From the cell containing the given text, extract its center point as [x, y] coordinate. 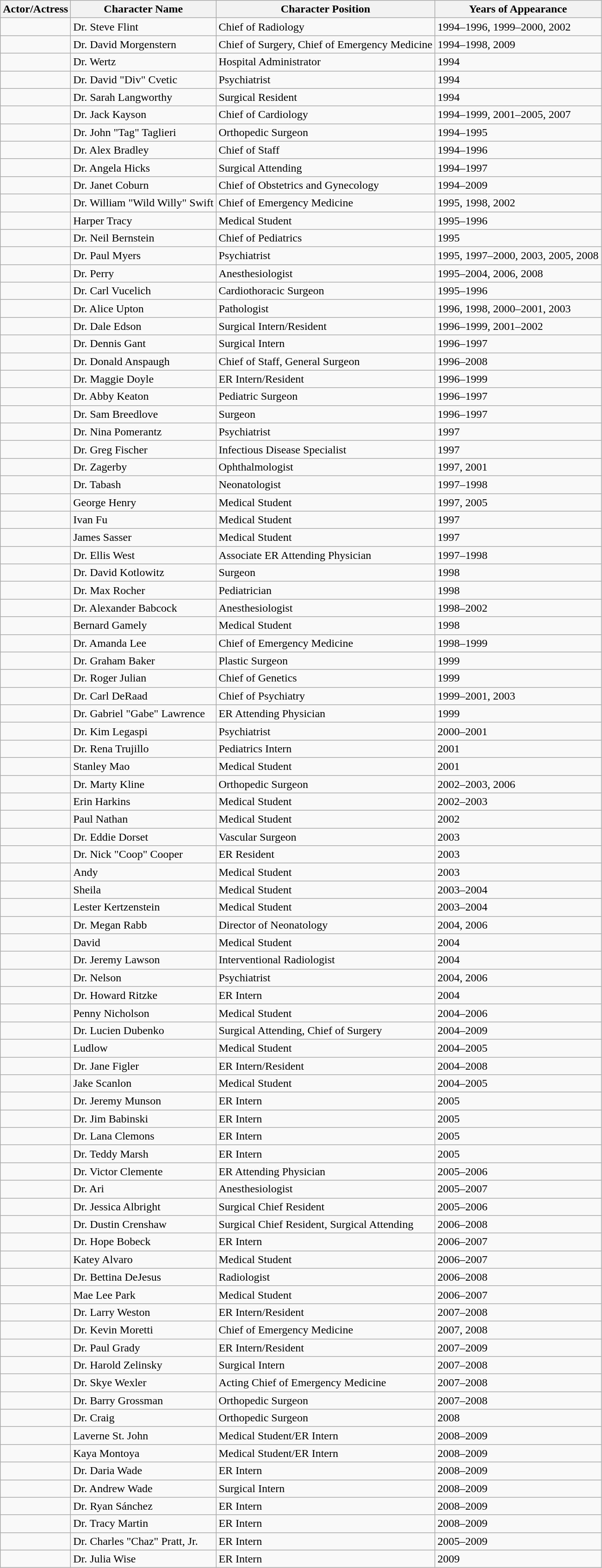
Dr. John "Tag" Taglieri [143, 132]
Dr. Angela Hicks [143, 167]
Dr. Abby Keaton [143, 397]
Surgical Resident [326, 97]
1994–1996, 1999–2000, 2002 [518, 27]
1995 [518, 238]
Ophthalmologist [326, 467]
Surgical Intern/Resident [326, 326]
Years of Appearance [518, 9]
Hospital Administrator [326, 62]
Infectious Disease Specialist [326, 449]
Dr. Zagerby [143, 467]
Chief of Surgery, Chief of Emergency Medicine [326, 44]
David [143, 942]
Dr. David Morgenstern [143, 44]
Character Name [143, 9]
Dr. Dustin Crenshaw [143, 1224]
1996–1999, 2001–2002 [518, 326]
Dr. Tracy Martin [143, 1524]
Surgical Attending [326, 167]
Neonatologist [326, 484]
Dr. Alexander Babcock [143, 608]
Dr. Dale Edson [143, 326]
Actor/Actress [36, 9]
Radiologist [326, 1277]
Dr. Harold Zelinsky [143, 1365]
2004–2008 [518, 1066]
Dr. Graham Baker [143, 661]
Acting Chief of Emergency Medicine [326, 1383]
Chief of Pediatrics [326, 238]
Dr. Victor Clemente [143, 1171]
1995–2004, 2006, 2008 [518, 273]
Dr. Ellis West [143, 555]
Dr. Lucien Dubenko [143, 1030]
Dr. Nelson [143, 978]
Dr. Craig [143, 1418]
Dr. Lana Clemons [143, 1136]
Dr. Kevin Moretti [143, 1330]
Dr. Roger Julian [143, 678]
1994–1995 [518, 132]
Dr. Jim Babinski [143, 1119]
1994–1997 [518, 167]
Surgical Attending, Chief of Surgery [326, 1030]
Chief of Genetics [326, 678]
1996–1999 [518, 379]
Pediatrician [326, 590]
Dr. Carl DeRaad [143, 696]
Dr. Eddie Dorset [143, 837]
2005–2009 [518, 1541]
1996, 1998, 2000–2001, 2003 [518, 309]
Dr. Neil Bernstein [143, 238]
Jake Scanlon [143, 1084]
Lester Kertzenstein [143, 907]
1996–2008 [518, 361]
Dr. Kim Legaspi [143, 731]
Paul Nathan [143, 819]
Dr. Ari [143, 1189]
2002–2003 [518, 802]
Cardiothoracic Surgeon [326, 291]
Dr. Bettina DeJesus [143, 1277]
1997, 2001 [518, 467]
Ivan Fu [143, 520]
Dr. Sarah Langworthy [143, 97]
Dr. Charles "Chaz" Pratt, Jr. [143, 1541]
Dr. Barry Grossman [143, 1401]
Dr. Max Rocher [143, 590]
Dr. Gabriel "Gabe" Lawrence [143, 713]
Surgical Chief Resident, Surgical Attending [326, 1224]
2007–2009 [518, 1348]
George Henry [143, 502]
Dr. Maggie Doyle [143, 379]
Penny Nicholson [143, 1013]
Stanley Mao [143, 766]
2005–2007 [518, 1189]
1995, 1997–2000, 2003, 2005, 2008 [518, 256]
Dr. Perry [143, 273]
Dr. David Kotlowitz [143, 573]
Erin Harkins [143, 802]
Dr. Alex Bradley [143, 150]
1994–1996 [518, 150]
2002–2003, 2006 [518, 784]
Dr. Jack Kayson [143, 115]
Dr. Nina Pomerantz [143, 432]
Katey Alvaro [143, 1259]
Dr. Jane Figler [143, 1066]
Dr. Daria Wade [143, 1471]
Dr. Greg Fischer [143, 449]
Chief of Obstetrics and Gynecology [326, 185]
Dr. Marty Kline [143, 784]
Andy [143, 872]
Chief of Radiology [326, 27]
Dr. Hope Bobeck [143, 1242]
Dr. Andrew Wade [143, 1488]
Chief of Psychiatry [326, 696]
1997, 2005 [518, 502]
Chief of Staff, General Surgeon [326, 361]
Dr. Paul Myers [143, 256]
Dr. Carl Vucelich [143, 291]
2000–2001 [518, 731]
Dr. Teddy Marsh [143, 1154]
Dr. Larry Weston [143, 1312]
Bernard Gamely [143, 626]
Mae Lee Park [143, 1295]
Dr. Paul Grady [143, 1348]
2004–2006 [518, 1013]
Dr. Skye Wexler [143, 1383]
Dr. Jeremy Lawson [143, 960]
1998–1999 [518, 643]
Dr. Steve Flint [143, 27]
Chief of Staff [326, 150]
Dr. Wertz [143, 62]
Dr. Sam Breedlove [143, 414]
Plastic Surgeon [326, 661]
2007, 2008 [518, 1330]
1994–1998, 2009 [518, 44]
2004–2009 [518, 1030]
Vascular Surgeon [326, 837]
Laverne St. John [143, 1436]
1999–2001, 2003 [518, 696]
Director of Neonatology [326, 925]
James Sasser [143, 538]
Dr. Rena Trujillo [143, 749]
Dr. Nick "Coop" Cooper [143, 855]
Dr. Amanda Lee [143, 643]
1994–2009 [518, 185]
Chief of Cardiology [326, 115]
Dr. Tabash [143, 484]
Dr. Ryan Sánchez [143, 1506]
Dr. David "Div" Cvetic [143, 80]
1998–2002 [518, 608]
Pediatrics Intern [326, 749]
Character Position [326, 9]
Dr. Megan Rabb [143, 925]
Dr. Jessica Albright [143, 1207]
Kaya Montoya [143, 1453]
Dr. Janet Coburn [143, 185]
Pathologist [326, 309]
Dr. Donald Anspaugh [143, 361]
Dr. Dennis Gant [143, 344]
2008 [518, 1418]
2009 [518, 1559]
Ludlow [143, 1048]
Surgical Chief Resident [326, 1207]
Dr. Jeremy Munson [143, 1101]
Dr. Alice Upton [143, 309]
Dr. Julia Wise [143, 1559]
Associate ER Attending Physician [326, 555]
ER Resident [326, 855]
Harper Tracy [143, 221]
1995, 1998, 2002 [518, 203]
Sheila [143, 890]
Pediatric Surgeon [326, 397]
2002 [518, 819]
Interventional Radiologist [326, 960]
1994–1999, 2001–2005, 2007 [518, 115]
Dr. William "Wild Willy" Swift [143, 203]
Dr. Howard Ritzke [143, 995]
